Identify which cell holds the provided text, then report its (x, y) central coordinate. 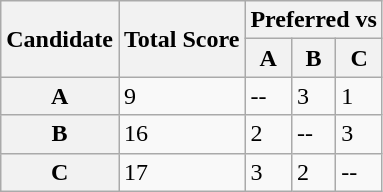
Candidate (60, 39)
9 (181, 96)
17 (181, 172)
1 (360, 96)
16 (181, 134)
Preferred vs (314, 20)
Total Score (181, 39)
